Detect which cell encompasses the target text, then output its [x, y] center coordinate. 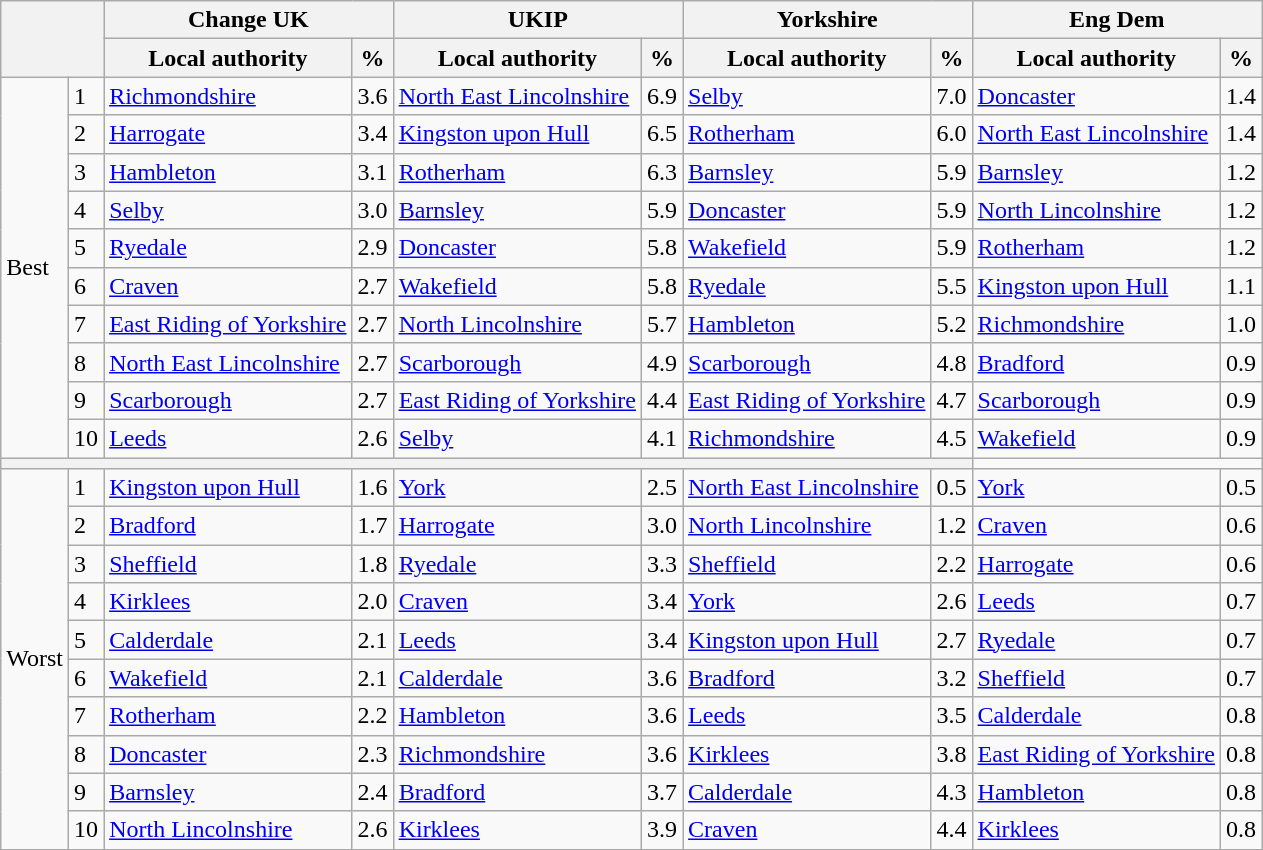
1.6 [372, 488]
3.9 [662, 830]
5.2 [952, 324]
3.1 [372, 172]
1.7 [372, 526]
4.9 [662, 362]
2.4 [372, 792]
Change UK [248, 20]
2.9 [372, 248]
1.8 [372, 564]
6.5 [662, 134]
4.8 [952, 362]
6.3 [662, 172]
4.1 [662, 438]
5.7 [662, 324]
2.5 [662, 488]
5.5 [952, 286]
1.1 [1240, 286]
3.8 [952, 754]
1.0 [1240, 324]
6.0 [952, 134]
4.5 [952, 438]
6.9 [662, 96]
2.3 [372, 754]
3.2 [952, 678]
Yorkshire [828, 20]
4.3 [952, 792]
Best [35, 268]
Eng Dem [1116, 20]
3.7 [662, 792]
3.3 [662, 564]
Worst [35, 660]
UKIP [538, 20]
3.5 [952, 716]
4.7 [952, 400]
2.0 [372, 602]
7.0 [952, 96]
